Pinpoint the cell where the given text exists, returning its (X, Y) midpoint coordinate. 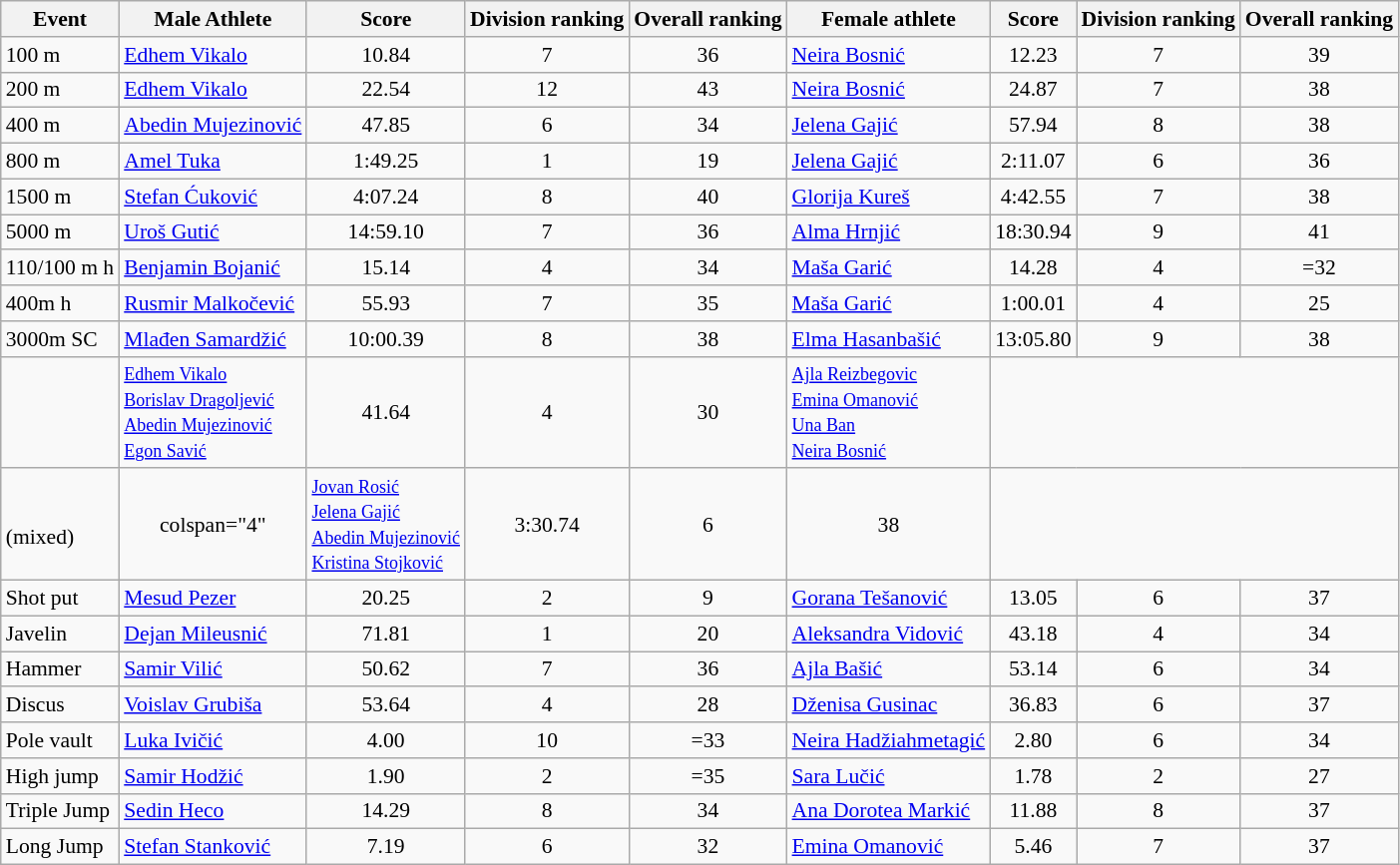
35 (707, 303)
53.14 (1033, 669)
100 m (60, 55)
Ana Dorotea Markić (889, 811)
4:42.55 (1033, 197)
4.00 (385, 740)
400 m (60, 126)
Alma Hrnjić (889, 232)
Discus (60, 705)
Glorija Kureš (889, 197)
=32 (1319, 268)
13:05.80 (1033, 339)
3000m SC (60, 339)
Gorana Tešanović (889, 599)
Aleksandra Vidović (889, 634)
(mixed) (60, 525)
Hammer (60, 669)
Mesud Pezer (213, 599)
1.78 (1033, 776)
57.94 (1033, 126)
Abedin Mujezinović (213, 126)
Sedin Heco (213, 811)
7.19 (385, 847)
18:30.94 (1033, 232)
71.81 (385, 634)
High jump (60, 776)
32 (707, 847)
14:59.10 (385, 232)
14.29 (385, 811)
Female athlete (889, 19)
43 (707, 90)
Neira Hadžiahmetagić (889, 740)
Samir Hodžić (213, 776)
5.46 (1033, 847)
Luka Ivičić (213, 740)
Amel Tuka (213, 162)
Rusmir Malkočević (213, 303)
Dejan Mileusnić (213, 634)
43.18 (1033, 634)
40 (707, 197)
1.90 (385, 776)
36.83 (1033, 705)
5000 m (60, 232)
2:11.07 (1033, 162)
colspan="4" (213, 525)
Long Jump (60, 847)
Stefan Ćuković (213, 197)
25 (1319, 303)
110/100 m h (60, 268)
47.85 (385, 126)
Mlađen Samardžić (213, 339)
1:00.01 (1033, 303)
Ajla Bašić (889, 669)
Javelin (60, 634)
3:30.74 (547, 525)
55.93 (385, 303)
1500 m (60, 197)
28 (707, 705)
10 (547, 740)
Samir Vilić (213, 669)
Voislav Grubiša (213, 705)
2.80 (1033, 740)
10.84 (385, 55)
400m h (60, 303)
13.05 (1033, 599)
Male Athlete (213, 19)
Benjamin Bojanić (213, 268)
Emina Omanović (889, 847)
Triple Jump (60, 811)
10:00.39 (385, 339)
=35 (707, 776)
=33 (707, 740)
15.14 (385, 268)
Elma Hasanbašić (889, 339)
20.25 (385, 599)
Sara Lučić (889, 776)
41 (1319, 232)
27 (1319, 776)
19 (707, 162)
1:49.25 (385, 162)
Uroš Gutić (213, 232)
11.88 (1033, 811)
22.54 (385, 90)
12.23 (1033, 55)
200 m (60, 90)
24.87 (1033, 90)
Dženisa Gusinac (889, 705)
14.28 (1033, 268)
800 m (60, 162)
39 (1319, 55)
Shot put (60, 599)
53.64 (385, 705)
Ajla ReizbegovicEmina OmanovićUna BanNeira Bosnić (889, 412)
30 (707, 412)
12 (547, 90)
41.64 (385, 412)
Jovan RosićJelena GajićAbedin MujezinovićKristina Stojković (385, 525)
4:07.24 (385, 197)
20 (707, 634)
Stefan Stanković (213, 847)
Edhem VikaloBorislav DragoljevićAbedin MujezinovićEgon Savić (213, 412)
Pole vault (60, 740)
50.62 (385, 669)
Event (60, 19)
